From the cell containing the given text, extract its center point as [x, y] coordinate. 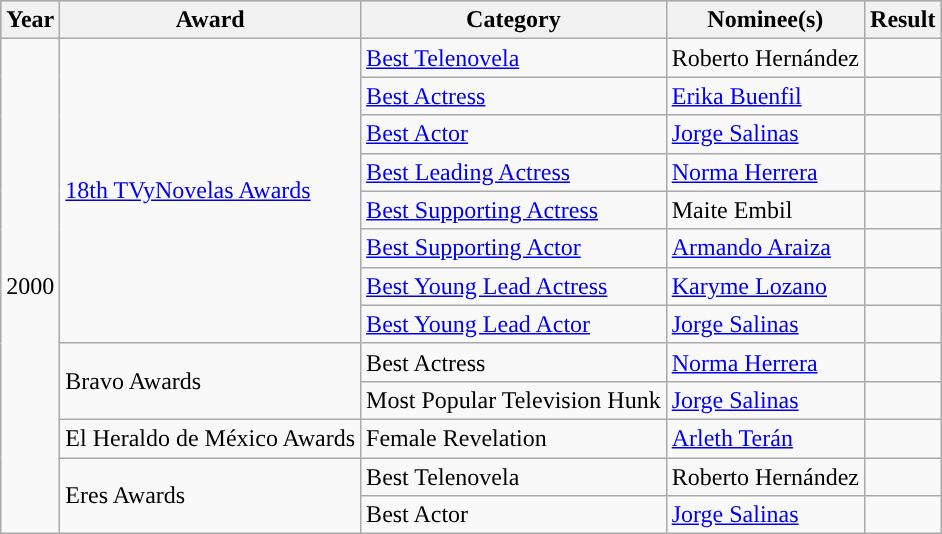
Karyme Lozano [765, 286]
Best Leading Actress [514, 172]
Best Supporting Actor [514, 248]
Maite Embil [765, 210]
Best Young Lead Actress [514, 286]
Armando Araiza [765, 248]
Arleth Terán [765, 438]
2000 [30, 286]
Erika Buenfil [765, 96]
Most Popular Television Hunk [514, 400]
18th TVyNovelas Awards [210, 191]
Female Revelation [514, 438]
Year [30, 20]
El Heraldo de México Awards [210, 438]
Nominee(s) [765, 20]
Result [903, 20]
Award [210, 20]
Category [514, 20]
Best Supporting Actress [514, 210]
Bravo Awards [210, 381]
Eres Awards [210, 496]
Best Young Lead Actor [514, 324]
